Search for the cell housing the specified text and yield its (x, y) center coordinate. 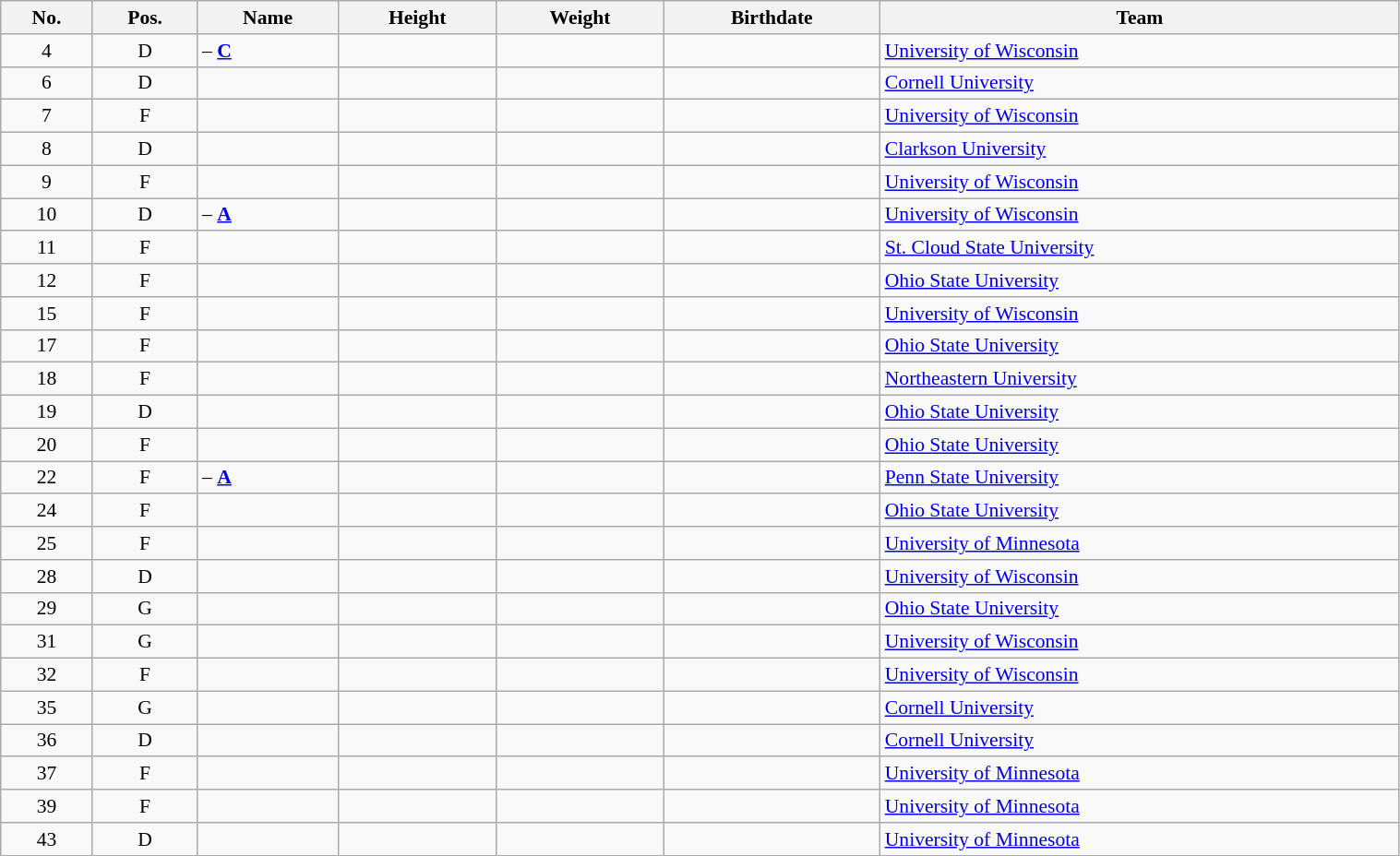
9 (46, 182)
37 (46, 774)
10 (46, 215)
Team (1140, 18)
31 (46, 642)
Northeastern University (1140, 379)
20 (46, 445)
32 (46, 675)
4 (46, 51)
Name (268, 18)
35 (46, 707)
25 (46, 543)
29 (46, 609)
Weight (580, 18)
19 (46, 412)
Penn State University (1140, 478)
Height (417, 18)
Pos. (145, 18)
18 (46, 379)
15 (46, 314)
St. Cloud State University (1140, 248)
43 (46, 839)
28 (46, 577)
36 (46, 741)
17 (46, 346)
24 (46, 511)
– C (268, 51)
39 (46, 806)
11 (46, 248)
12 (46, 280)
6 (46, 83)
No. (46, 18)
Clarkson University (1140, 149)
7 (46, 116)
Birthdate (772, 18)
22 (46, 478)
8 (46, 149)
